Capture the cell that displays the provided text and extract its (x, y) central coordinate. 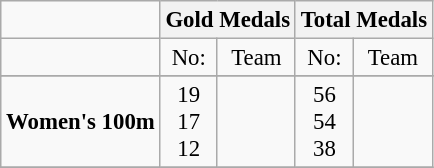
Gold Medals (228, 20)
56 54 38 (324, 122)
Women's 100m (80, 122)
Total Medals (364, 20)
19 17 12 (188, 122)
